Extract the (X, Y) coordinate from the center of the cell holding the provided text.  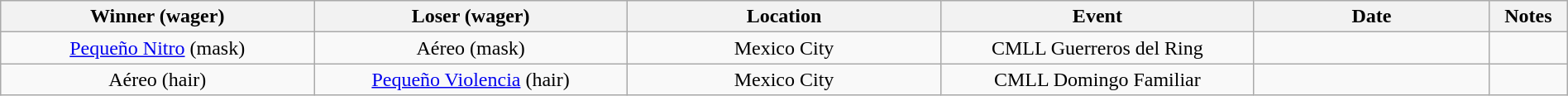
Location (784, 17)
Notes (1528, 17)
Aéreo (hair) (157, 79)
Pequeño Nitro (mask) (157, 48)
Winner (wager) (157, 17)
Pequeño Violencia (hair) (471, 79)
Date (1371, 17)
Loser (wager) (471, 17)
CMLL Domingo Familiar (1097, 79)
Event (1097, 17)
CMLL Guerreros del Ring (1097, 48)
Aéreo (mask) (471, 48)
